Return the (x, y) coordinate for the center point of the cell that contains the specified text.  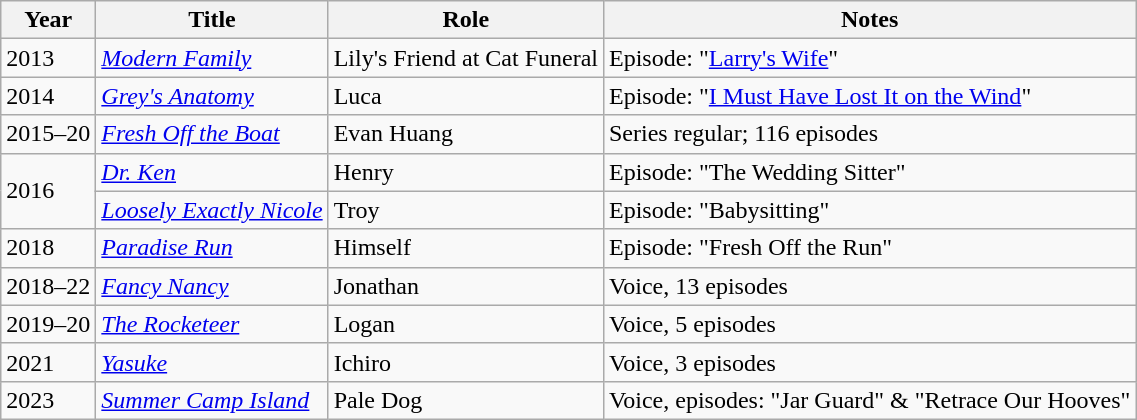
Jonathan (466, 286)
Fresh Off the Boat (212, 134)
Fancy Nancy (212, 286)
Logan (466, 324)
Year (48, 20)
2018 (48, 248)
Luca (466, 96)
The Rocketeer (212, 324)
Title (212, 20)
Himself (466, 248)
Episode: "The Wedding Sitter" (869, 172)
Voice, episodes: "Jar Guard" & "Retrace Our Hooves" (869, 400)
Episode: "Fresh Off the Run" (869, 248)
2019–20 (48, 324)
Ichiro (466, 362)
2016 (48, 191)
Henry (466, 172)
Pale Dog (466, 400)
Role (466, 20)
Notes (869, 20)
Grey's Anatomy (212, 96)
Episode: "Babysitting" (869, 210)
2015–20 (48, 134)
Modern Family (212, 58)
Episode: "I Must Have Lost It on the Wind" (869, 96)
2021 (48, 362)
Yasuke (212, 362)
Summer Camp Island (212, 400)
Voice, 13 episodes (869, 286)
Evan Huang (466, 134)
Episode: "Larry's Wife" (869, 58)
Series regular; 116 episodes (869, 134)
Dr. Ken (212, 172)
2023 (48, 400)
Paradise Run (212, 248)
Loosely Exactly Nicole (212, 210)
Voice, 5 episodes (869, 324)
2013 (48, 58)
Troy (466, 210)
Lily's Friend at Cat Funeral (466, 58)
2018–22 (48, 286)
2014 (48, 96)
Voice, 3 episodes (869, 362)
